Determine the (X, Y) coordinate at the center of the cell enclosing the given text.  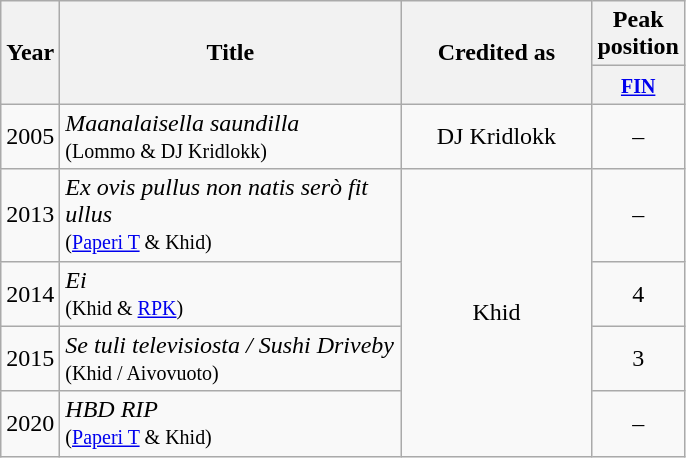
2020 (30, 424)
Year (30, 52)
Credited as (496, 52)
HBD RIP(Paperi T & Khid) (230, 424)
Ei(Khid & RPK) (230, 294)
Peak position (638, 34)
Maanalaisella saundilla(Lommo & DJ Kridlokk) (230, 136)
FIN (638, 85)
Ex ovis pullus non natis serò fit ullus(Paperi T & Khid) (230, 215)
Title (230, 52)
Se tuli televisiosta / Sushi Driveby(Khid / Aivovuoto) (230, 358)
2015 (30, 358)
2005 (30, 136)
DJ Kridlokk (496, 136)
4 (638, 294)
2013 (30, 215)
2014 (30, 294)
3 (638, 358)
Khid (496, 312)
